Extract the [x, y] coordinate from the center of the cell holding the provided text.  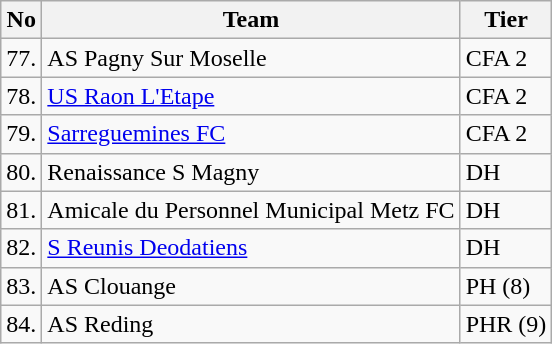
77. [22, 58]
82. [22, 248]
80. [22, 172]
Renaissance S Magny [251, 172]
AS Reding [251, 324]
Amicale du Personnel Municipal Metz FC [251, 210]
81. [22, 210]
S Reunis Deodatiens [251, 248]
PH (8) [506, 286]
PHR (9) [506, 324]
Tier [506, 20]
83. [22, 286]
84. [22, 324]
78. [22, 96]
No [22, 20]
79. [22, 134]
US Raon L'Etape [251, 96]
Sarreguemines FC [251, 134]
AS Clouange [251, 286]
Team [251, 20]
AS Pagny Sur Moselle [251, 58]
